Capture the cell that displays the provided text and extract its [x, y] central coordinate. 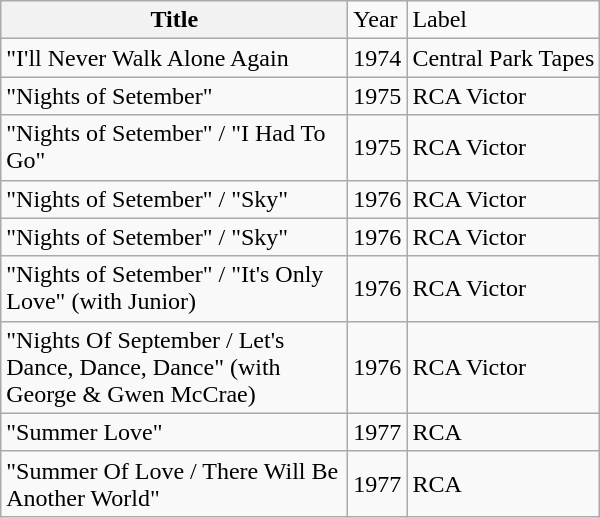
Central Park Tapes [504, 58]
Label [504, 20]
"Nights of Setember" / "It's Only Love" (with Junior) [174, 288]
Title [174, 20]
"I'll Never Walk Alone Again [174, 58]
1974 [378, 58]
"Summer Love" [174, 432]
"Nights of Setember" / "I Had To Go" [174, 148]
"Summer Of Love / There Will Be Another World" [174, 484]
"Nights of Setember" [174, 96]
Year [378, 20]
"Nights Of September / Let's Dance, Dance, Dance" (with George & Gwen McCrae) [174, 367]
